Output the [x, y] coordinate of the center of the cell containing the given text.  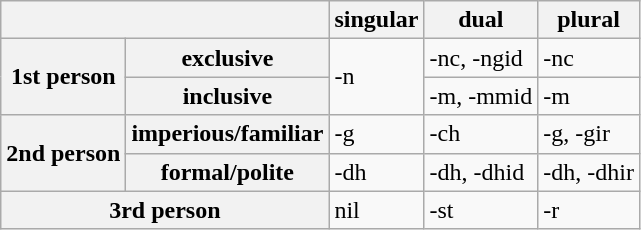
2nd person [64, 153]
3rd person [165, 210]
-ch [481, 134]
exclusive [228, 58]
plural [589, 20]
-dh, -dhir [589, 172]
-dh, -dhid [481, 172]
nil [376, 210]
-nc [589, 58]
imperious/familiar [228, 134]
dual [481, 20]
-dh [376, 172]
1st person [64, 77]
-m [589, 96]
singular [376, 20]
-g [376, 134]
formal/polite [228, 172]
-n [376, 77]
-m, -mmid [481, 96]
inclusive [228, 96]
-g, -gir [589, 134]
-nc, -ngid [481, 58]
-st [481, 210]
-r [589, 210]
